Return the (x, y) coordinate for the center point of the cell that contains the specified text.  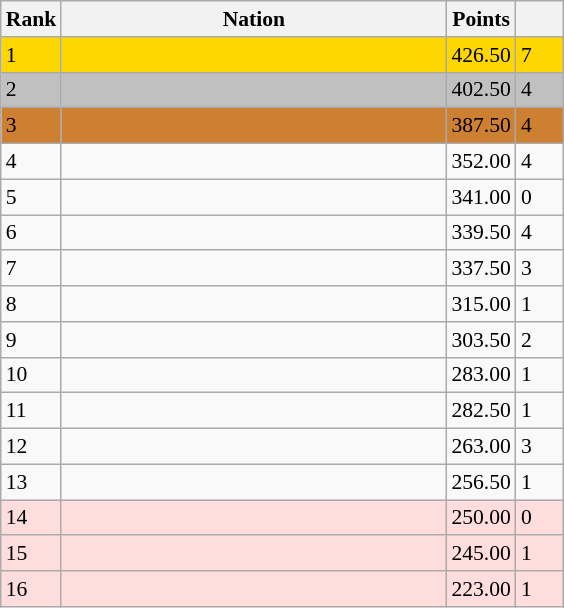
5 (32, 197)
387.50 (480, 126)
282.50 (480, 411)
9 (32, 340)
Points (480, 19)
Rank (32, 19)
Nation (254, 19)
341.00 (480, 197)
8 (32, 304)
352.00 (480, 162)
6 (32, 233)
303.50 (480, 340)
14 (32, 518)
13 (32, 482)
245.00 (480, 554)
315.00 (480, 304)
426.50 (480, 55)
283.00 (480, 375)
402.50 (480, 90)
10 (32, 375)
223.00 (480, 589)
12 (32, 447)
337.50 (480, 269)
16 (32, 589)
256.50 (480, 482)
339.50 (480, 233)
250.00 (480, 518)
15 (32, 554)
263.00 (480, 447)
11 (32, 411)
